Determine the (X, Y) coordinate at the center of the cell enclosing the given text.  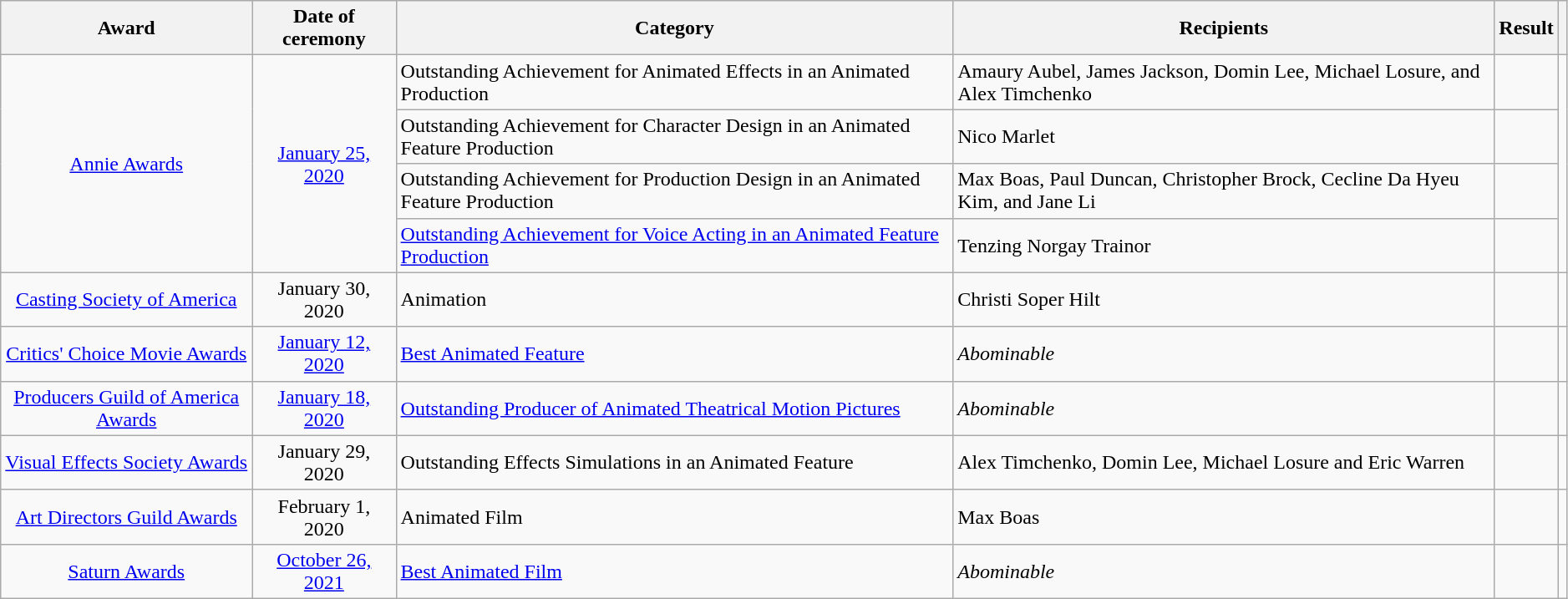
Category (675, 28)
Best Animated Film (675, 571)
Best Animated Feature (675, 354)
January 18, 2020 (324, 408)
January 25, 2020 (324, 164)
Producers Guild of America Awards (127, 408)
January 29, 2020 (324, 463)
Critics' Choice Movie Awards (127, 354)
Tenzing Norgay Trainor (1224, 246)
Saturn Awards (127, 571)
Alex Timchenko, Domin Lee, Michael Losure and Eric Warren (1224, 463)
Animated Film (675, 516)
Outstanding Effects Simulations in an Animated Feature (675, 463)
Outstanding Producer of Animated Theatrical Motion Pictures (675, 408)
Outstanding Achievement for Voice Acting in an Animated Feature Production (675, 246)
Max Boas, Paul Duncan, Christopher Brock, Cecline Da Hyeu Kim, and Jane Li (1224, 190)
February 1, 2020 (324, 516)
January 12, 2020 (324, 354)
Date of ceremony (324, 28)
Recipients (1224, 28)
Christi Soper Hilt (1224, 299)
Outstanding Achievement for Animated Effects in an Animated Production (675, 82)
January 30, 2020 (324, 299)
Annie Awards (127, 164)
Animation (675, 299)
Nico Marlet (1224, 137)
Amaury Aubel, James Jackson, Domin Lee, Michael Losure, and Alex Timchenko (1224, 82)
Award (127, 28)
October 26, 2021 (324, 571)
Casting Society of America (127, 299)
Visual Effects Society Awards (127, 463)
Outstanding Achievement for Character Design in an Animated Feature Production (675, 137)
Result (1526, 28)
Outstanding Achievement for Production Design in an Animated Feature Production (675, 190)
Max Boas (1224, 516)
Art Directors Guild Awards (127, 516)
